Return the (x, y) coordinate for the center point of the cell that contains the specified text.  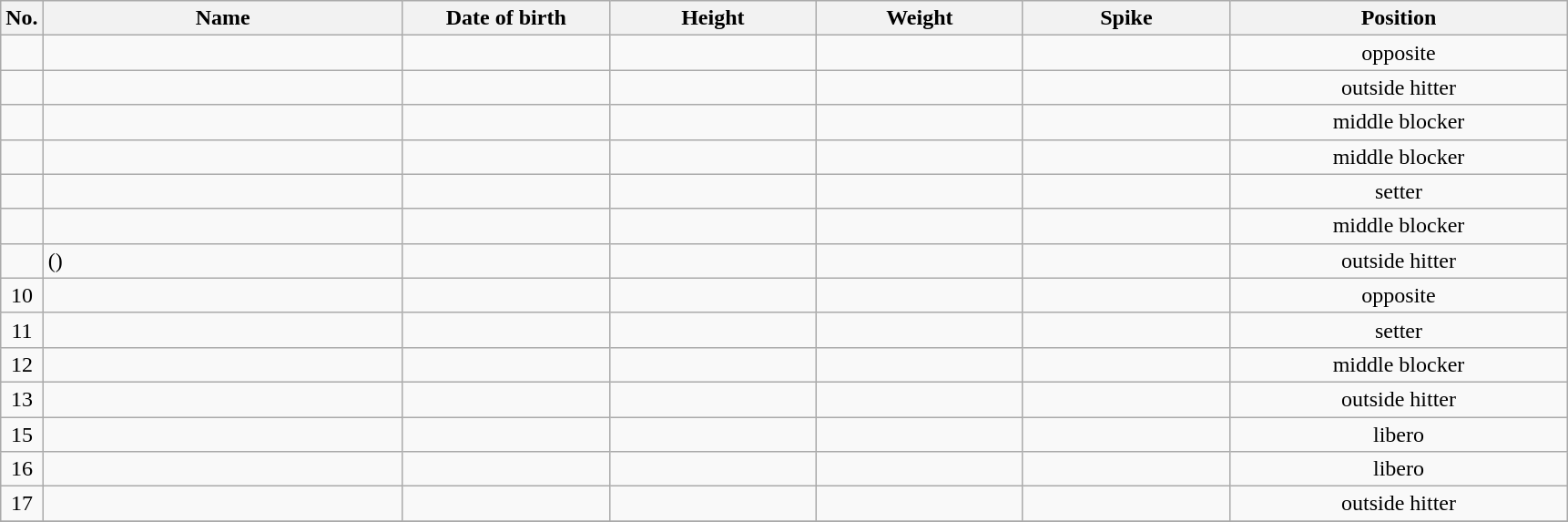
No. (22, 18)
15 (22, 435)
Date of birth (506, 18)
13 (22, 399)
() (222, 261)
17 (22, 504)
Position (1399, 18)
Name (222, 18)
11 (22, 330)
10 (22, 295)
Weight (920, 18)
Height (712, 18)
Spike (1125, 18)
12 (22, 364)
16 (22, 469)
